For the text-containing cell, return its midpoint in [X, Y] coordinate format. 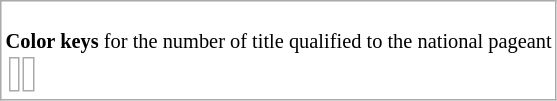
Color keys for the number of title qualified to the national pageant [279, 50]
